Return the [x, y] coordinate for the center point of the cell that contains the specified text.  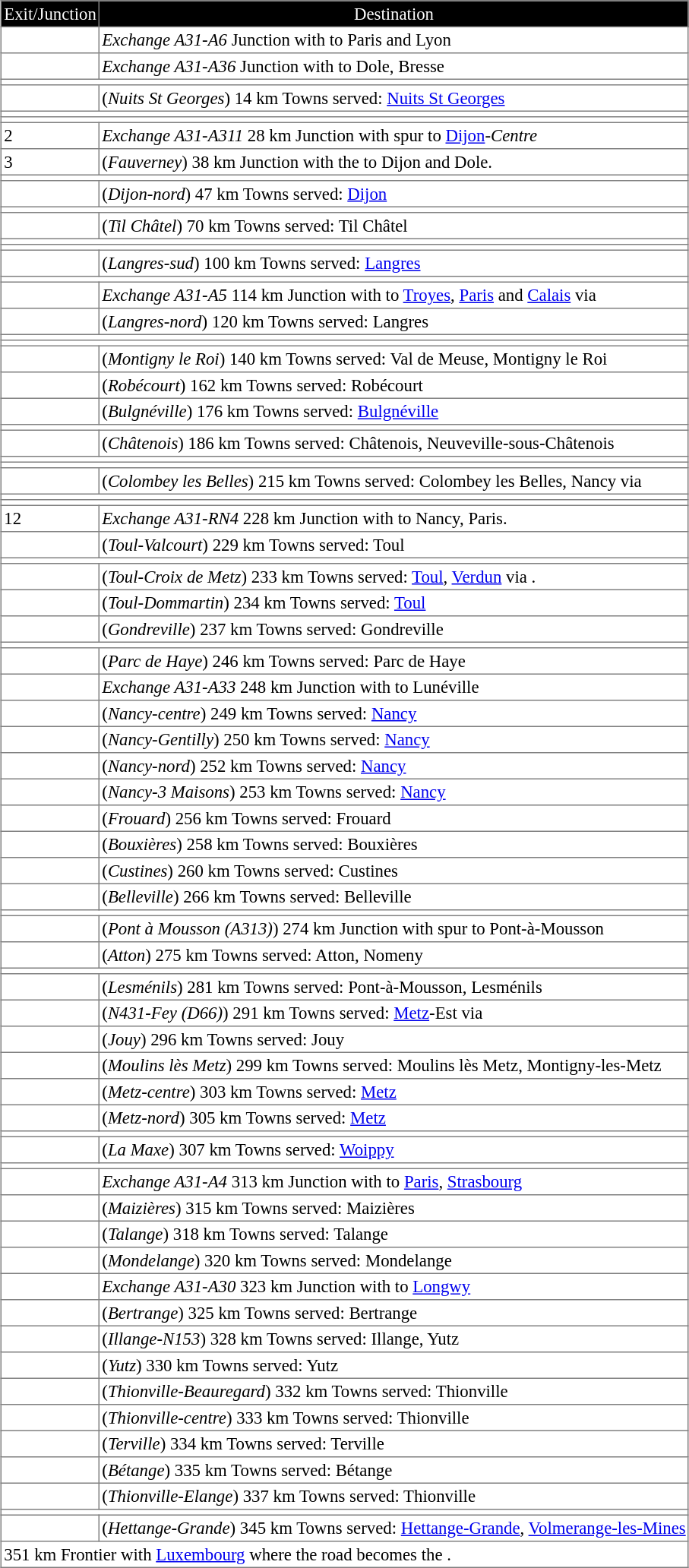
(Lesménils) 281 km Towns served: Pont-à-Mousson, Lesménils [394, 987]
(Til Châtel) 70 km Towns served: Til Châtel [394, 226]
Exchange A31-A5 114 km Junction with to Troyes, Paris and Calais via [394, 295]
(Langres-nord) 120 km Towns served: Langres [394, 321]
(Nancy-nord) 252 km Towns served: Nancy [394, 766]
(N431-Fey (D66)) 291 km Towns served: Metz-Est via [394, 1013]
Exit/Junction [50, 14]
(Metz-centre) 303 km Towns served: Metz [394, 1092]
Exchange A31-RN4 228 km Junction with to Nancy, Paris. [394, 518]
(Robécourt) 162 km Towns served: Robécourt [394, 385]
(Atton) 275 km Towns served: Atton, Nomeny [394, 955]
(Nuits St Georges) 14 km Towns served: Nuits St Georges [394, 98]
(Bouxières) 258 km Towns served: Bouxières [394, 844]
Exchange A31-A33 248 km Junction with to Lunéville [394, 687]
(Parc de Haye) 246 km Towns served: Parc de Haye [394, 661]
(Montigny le Roi) 140 km Towns served: Val de Meuse, Montigny le Roi [394, 359]
(Thionville-Beauregard) 332 km Towns served: Thionville [394, 1391]
(Mondelange) 320 km Towns served: Mondelange [394, 1260]
(Châtenois) 186 km Towns served: Châtenois, Neuveville-sous-Châtenois [394, 443]
3 [50, 162]
Exchange A31-A311 28 km Junction with spur to Dijon-Centre [394, 135]
(Illange-N153) 328 km Towns served: Illange, Yutz [394, 1339]
Destination [394, 14]
(Gondreville) 237 km Towns served: Gondreville [394, 629]
Exchange A31-A30 323 km Junction with to Longwy [394, 1286]
(Hettange-Grande) 345 km Towns served: Hettange-Grande, Volmerange-les-Mines [394, 1528]
(Bulgnéville) 176 km Towns served: Bulgnéville [394, 411]
(Custines) 260 km Towns served: Custines [394, 871]
Exchange A31-A36 Junction with to Dole, Bresse [394, 66]
(Fauverney) 38 km Junction with the to Dijon and Dole. [394, 162]
(Nancy-Gentilly) 250 km Towns served: Nancy [394, 739]
(Nancy-centre) 249 km Towns served: Nancy [394, 713]
(Bétange) 335 km Towns served: Bétange [394, 1470]
Exchange A31-A4 313 km Junction with to Paris, Strasbourg [394, 1181]
2 [50, 135]
(Maizières) 315 km Towns served: Maizières [394, 1208]
(Langres-sud) 100 km Towns served: Langres [394, 263]
351 km Frontier with Luxembourg where the road becomes the . [345, 1554]
(Colombey les Belles) 215 km Towns served: Colombey les Belles, Nancy via [394, 481]
(Yutz) 330 km Towns served: Yutz [394, 1365]
(Toul-Dommartin) 234 km Towns served: Toul [394, 602]
(Moulins lès Metz) 299 km Towns served: Moulins lès Metz, Montigny-les-Metz [394, 1065]
(Bertrange) 325 km Towns served: Bertrange [394, 1313]
(Toul-Croix de Metz) 233 km Towns served: Toul, Verdun via . [394, 577]
(Jouy) 296 km Towns served: Jouy [394, 1039]
Exchange A31-A6 Junction with to Paris and Lyon [394, 40]
(Thionville-Elange) 337 km Towns served: Thionville [394, 1496]
(Nancy-3 Maisons) 253 km Towns served: Nancy [394, 792]
(Terville) 334 km Towns served: Terville [394, 1443]
(Metz-nord) 305 km Towns served: Metz [394, 1118]
(La Maxe) 307 km Towns served: Woippy [394, 1149]
(Thionville-centre) 333 km Towns served: Thionville [394, 1418]
(Toul-Valcourt) 229 km Towns served: Toul [394, 545]
12 [50, 518]
(Talange) 318 km Towns served: Talange [394, 1234]
(Dijon-nord) 47 km Towns served: Dijon [394, 194]
(Frouard) 256 km Towns served: Frouard [394, 818]
(Belleville) 266 km Towns served: Belleville [394, 896]
(Pont à Mousson (A313)) 274 km Junction with spur to Pont-à-Mousson [394, 928]
